Detect which cell encompasses the target text, then output its (x, y) center coordinate. 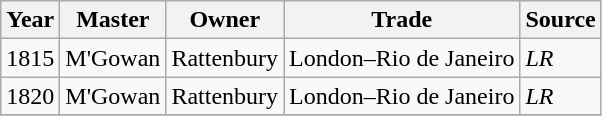
1820 (30, 96)
Master (113, 20)
Trade (402, 20)
1815 (30, 58)
Owner (225, 20)
Source (560, 20)
Year (30, 20)
